Return the (X, Y) coordinate for the center point of the cell that contains the specified text.  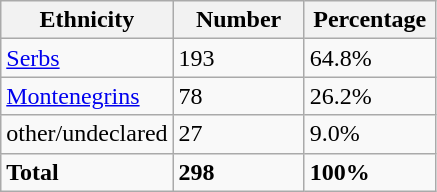
Ethnicity (87, 20)
298 (238, 172)
other/undeclared (87, 134)
100% (370, 172)
9.0% (370, 134)
26.2% (370, 96)
27 (238, 134)
193 (238, 58)
78 (238, 96)
64.8% (370, 58)
Serbs (87, 58)
Number (238, 20)
Percentage (370, 20)
Total (87, 172)
Montenegrins (87, 96)
